Return (X, Y) of the center of cell containing provided text 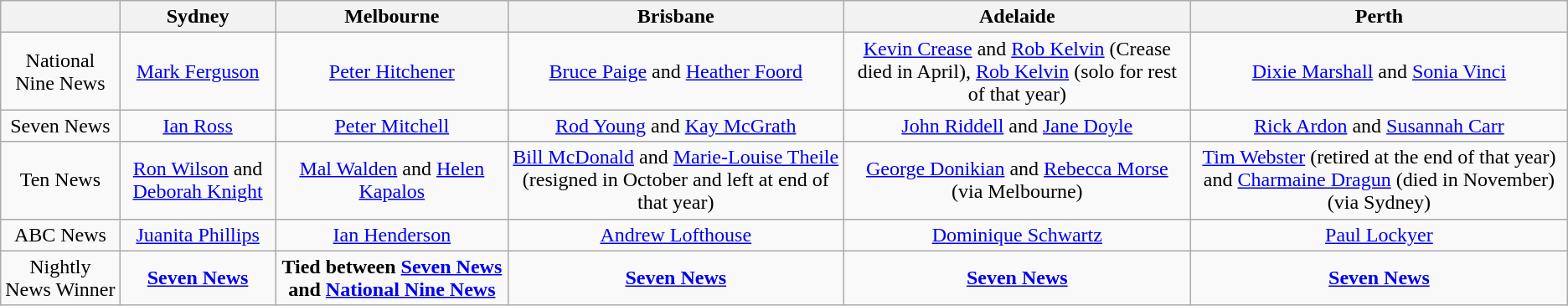
Kevin Crease and Rob Kelvin (Crease died in April), Rob Kelvin (solo for rest of that year) (1017, 71)
Dixie Marshall and Sonia Vinci (1380, 71)
Peter Hitchener (392, 71)
Dominique Schwartz (1017, 235)
National Nine News (60, 71)
George Donikian and Rebecca Morse (via Melbourne) (1017, 180)
Rick Ardon and Susannah Carr (1380, 126)
Sydney (198, 17)
Andrew Lofthouse (676, 235)
Ian Henderson (392, 235)
Paul Lockyer (1380, 235)
Bruce Paige and Heather Foord (676, 71)
Ian Ross (198, 126)
Rod Young and Kay McGrath (676, 126)
ABC News (60, 235)
Bill McDonald and Marie-Louise Theile (resigned in October and left at end of that year) (676, 180)
Perth (1380, 17)
Ron Wilson and Deborah Knight (198, 180)
John Riddell and Jane Doyle (1017, 126)
Tied between Seven News and National Nine News (392, 278)
Mark Ferguson (198, 71)
Adelaide (1017, 17)
Ten News (60, 180)
Mal Walden and Helen Kapalos (392, 180)
Brisbane (676, 17)
Melbourne (392, 17)
Tim Webster (retired at the end of that year) and Charmaine Dragun (died in November) (via Sydney) (1380, 180)
Nightly News Winner (60, 278)
Peter Mitchell (392, 126)
Juanita Phillips (198, 235)
